Search for the cell housing the specified text and yield its (x, y) center coordinate. 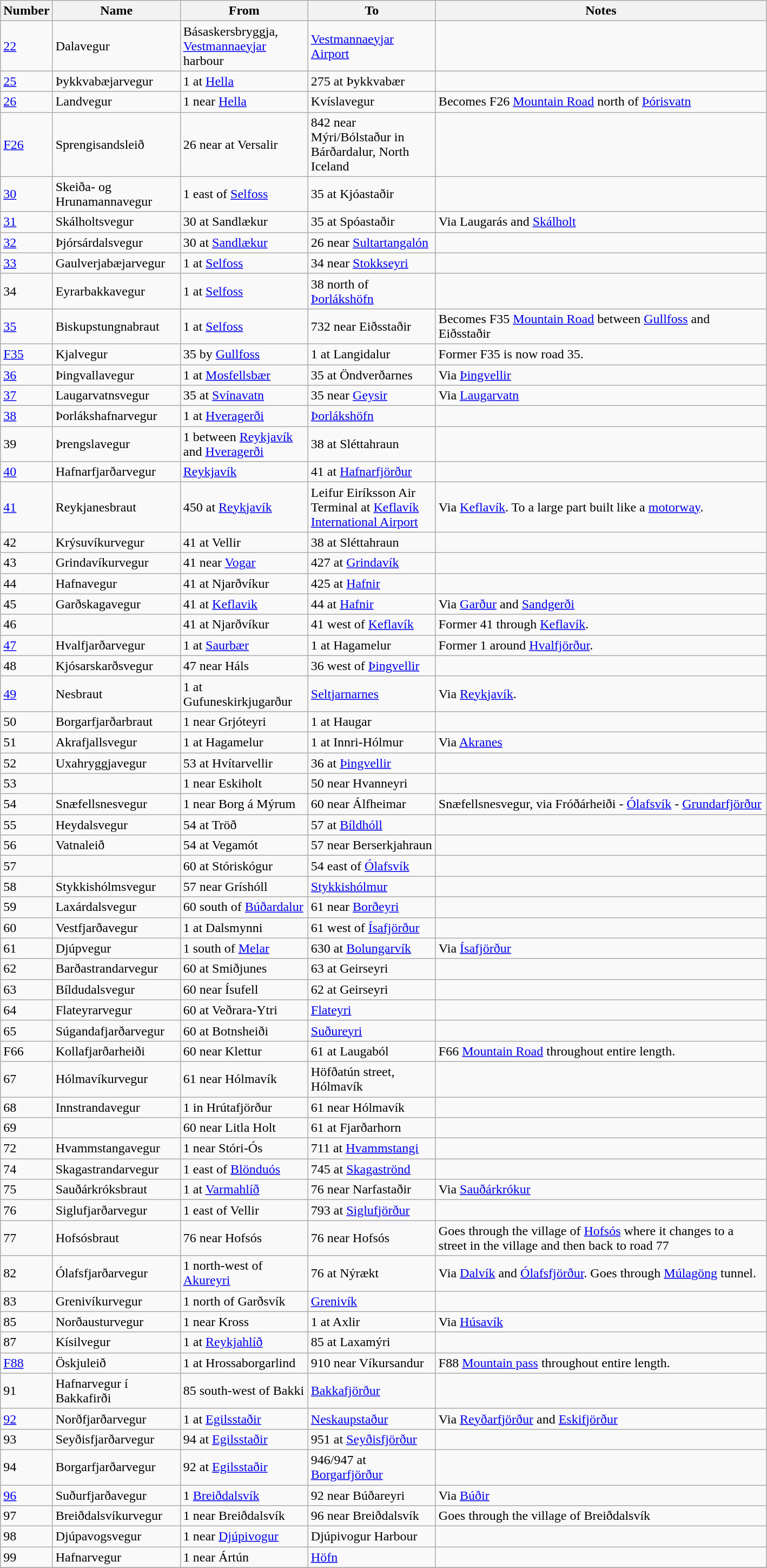
31 (27, 222)
Via Þingvellir (600, 375)
1 at Innri-Hólmur (372, 742)
Þykkvabæjarvegur (116, 81)
Garðskagavegur (116, 604)
1 at Egilsstaðir (244, 1419)
1 at Haugar (372, 721)
43 (27, 563)
Stykkishólmur (372, 887)
41 at Keflavik (244, 604)
57 (27, 866)
F66 Mountain Road throughout entire length. (600, 1051)
54 at Vegamót (244, 845)
47 near Háls (244, 666)
92 (27, 1419)
Snæfellsnesvegur (116, 804)
842 near Mýri/Bólstaður in Bárðardalur, North Iceland (372, 144)
60 south of Búðardalur (244, 907)
44 (27, 583)
94 at Egilsstaðir (244, 1439)
Bakkafjörður (372, 1391)
53 at Hvítarvellir (244, 763)
60 near Klettur (244, 1051)
Hvammstangavegur (116, 1149)
Number (27, 11)
Öskjuleið (116, 1363)
1 near Stóri-Ós (244, 1149)
Laxárdalsvegur (116, 907)
41 near Vogar (244, 563)
67 (27, 1079)
25 (27, 81)
Bíldudalsvegur (116, 989)
1 at Saurbær (244, 645)
Hafnarfjarðarvegur (116, 472)
1 near Djúpivogur (244, 1537)
46 (27, 625)
50 (27, 721)
1 at Gufuneskirkjugarður (244, 694)
Þorlákshafnarvegur (116, 416)
1 near Ártún (244, 1557)
76 at Nýrækt (372, 1273)
57 near Gríshóll (244, 887)
38 north of Þorlákshöfn (372, 291)
Borgarfjarðarvegur (116, 1467)
57 near Berserkjahraun (372, 845)
41 at Vellir (244, 542)
Básaskersbryggja, Vestmannaeyjar harbour (244, 46)
Nesbraut (116, 694)
44 at Hafnir (372, 604)
946/947 at Borgarfjörður (372, 1467)
F26 (27, 144)
49 (27, 694)
Suðurfjarðavegur (116, 1495)
Neskaupstaður (372, 1419)
Kísilvegur (116, 1342)
60 at Smiðjunes (244, 969)
74 (27, 1169)
60 at Veðrara-Ytri (244, 1010)
69 (27, 1128)
Kvíslavegur (372, 102)
51 (27, 742)
Via Laugarás and Skálholt (600, 222)
Via Reykjavík. (600, 694)
68 (27, 1107)
22 (27, 46)
Kollafjarðarheiði (116, 1051)
Akrafjallsvegur (116, 742)
35 near Geysir (372, 396)
54 east of Ólafsvík (372, 866)
275 at Þykkvabær (372, 81)
Siglufjarðarvegur (116, 1210)
711 at Hvammstangi (372, 1149)
Seltjarnarnes (372, 694)
732 near Eiðsstaðir (372, 326)
61 (27, 948)
Flateyri (372, 1010)
Súgandafjarðarvegur (116, 1031)
41 at Hafnarfjörður (372, 472)
1 east of Vellir (244, 1210)
1 at Langidalur (372, 354)
1 near Eskiholt (244, 784)
91 (27, 1391)
61 west of Ísafjörður (372, 928)
Reykjanesbraut (116, 507)
60 near Litla Holt (244, 1128)
Via Keflavík. To a large part built like a motorway. (600, 507)
Sprengisandsleið (116, 144)
Kjalvegur (116, 354)
Borgarfjarðarbraut (116, 721)
40 (27, 472)
75 (27, 1190)
951 at Seyðisfjörður (372, 1439)
36 at Þingvellir (372, 763)
55 (27, 825)
97 (27, 1516)
Norðausturvegur (116, 1322)
Via Reyðarfjörður and Eskifjörður (600, 1419)
34 (27, 291)
35 at Spóastaðir (372, 222)
Grenivíkurvegur (116, 1301)
60 near Ísufell (244, 989)
60 at Botnsheiði (244, 1031)
Þjórsárdalsvegur (116, 242)
54 at Tröð (244, 825)
Notes (600, 11)
Höfðatún street, Hólmavík (372, 1079)
99 (27, 1557)
Ólafsfjarðarvegur (116, 1273)
Þingvallavegur (116, 375)
Biskupstungnabraut (116, 326)
1 east of Selfoss (244, 194)
52 (27, 763)
Djúpivogur Harbour (372, 1537)
Skeiða- og Hrunamannavegur (116, 194)
Via Garður and Sandgerði (600, 604)
Vatnaleið (116, 845)
41 (27, 507)
82 (27, 1273)
1 near Grjóteyri (244, 721)
Dalavegur (116, 46)
42 (27, 542)
50 near Hvanneyri (372, 784)
83 (27, 1301)
56 (27, 845)
Laugarvatnsvegur (116, 396)
Höfn (372, 1557)
Heydalsvegur (116, 825)
Former 1 around Hvalfjörður. (600, 645)
60 at Stóriskógur (244, 866)
To (372, 11)
910 near Víkursandur (372, 1363)
F35 (27, 354)
62 (27, 969)
93 (27, 1439)
427 at Grindavík (372, 563)
Landvegur (116, 102)
Vestmannaeyjar Airport (372, 46)
61 at Fjarðarhorn (372, 1128)
Norðfjarðarvegur (116, 1419)
630 at Bolungarvík (372, 948)
F66 (27, 1051)
Djúpvegur (116, 948)
Þorlákshöfn (372, 416)
61 at Laugaból (372, 1051)
33 (27, 263)
Kjósarskarðsvegur (116, 666)
36 (27, 375)
63 at Geirseyri (372, 969)
Innstrandavegur (116, 1107)
32 (27, 242)
37 (27, 396)
Hafnarvegur í Bakkafirði (116, 1391)
96 (27, 1495)
Hofsósbraut (116, 1238)
Suðureyri (372, 1031)
Goes through the village of Hofsós where it changes to a street in the village and then back to road 77 (600, 1238)
35 at Svínavatn (244, 396)
745 at Skagaströnd (372, 1169)
1 south of Melar (244, 948)
Via Búðir (600, 1495)
1 at Axlir (372, 1322)
1 north-west of Akureyri (244, 1273)
38 (27, 416)
35 by Gullfoss (244, 354)
1 at Hrossaborgarlind (244, 1363)
1 at Mosfellsbær (244, 375)
76 near Narfastaðir (372, 1190)
Hólmavíkurvegur (116, 1079)
1 at Varmahlíð (244, 1190)
1 at Hella (244, 81)
26 near at Versalir (244, 144)
72 (27, 1149)
Snæfellsnesvegur, via Fróðárheiði - Ólafsvík - Grundarfjörður (600, 804)
Hvalfjarðarvegur (116, 645)
Djúpavogsvegur (116, 1537)
Skagastrandarvegur (116, 1169)
Vestfjarðavegur (116, 928)
Via Akranes (600, 742)
Skálholtsvegur (116, 222)
48 (27, 666)
36 west of Þingvellir (372, 666)
85 at Laxamýri (372, 1342)
1 between Reykjavík and Hveragerði (244, 444)
65 (27, 1031)
94 (27, 1467)
1 near Borg á Mýrum (244, 804)
34 near Stokkseyri (372, 263)
92 at Egilsstaðir (244, 1467)
Flateyrarvegur (116, 1010)
Þrengslavegur (116, 444)
96 near Breiðdalsvík (372, 1516)
Reykjavík (244, 472)
Stykkishólmsvegur (116, 887)
Via Húsavík (600, 1322)
Via Sauðárkrókur (600, 1190)
1 at Reykjahlíð (244, 1342)
From (244, 11)
35 at Kjóastaðir (372, 194)
35 at Öndverðarnes (372, 375)
77 (27, 1238)
Becomes F26 Mountain Road north of Þórisvatn (600, 102)
1 at Dalsmynni (244, 928)
1 near Breiðdalsvík (244, 1516)
Via Ísafjörður (600, 948)
92 near Búðareyri (372, 1495)
F88 Mountain pass throughout entire length. (600, 1363)
58 (27, 887)
30 (27, 194)
1 Breiðdalsvík (244, 1495)
Hafnavegur (116, 583)
54 (27, 804)
47 (27, 645)
425 at Hafnir (372, 583)
62 at Geirseyri (372, 989)
61 near Borðeyri (372, 907)
60 near Álfheimar (372, 804)
1 near Hella (244, 102)
Via Dalvík and Ólafsfjörður. Goes through Múlagöng tunnel. (600, 1273)
1 east of Blönduós (244, 1169)
85 south-west of Bakki (244, 1391)
60 (27, 928)
Barðastrandarvegur (116, 969)
59 (27, 907)
26 near Sultartangalón (372, 242)
Former F35 is now road 35. (600, 354)
85 (27, 1322)
57 at Bíldhóll (372, 825)
Grenivík (372, 1301)
63 (27, 989)
793 at Siglufjörður (372, 1210)
98 (27, 1537)
Seyðisfjarðarvegur (116, 1439)
450 at Reykjavík (244, 507)
26 (27, 102)
53 (27, 784)
64 (27, 1010)
Name (116, 11)
Former 41 through Keflavík. (600, 625)
Grindavíkurvegur (116, 563)
Eyrarbakkavegur (116, 291)
Leifur Eiríksson Air Terminal at Keflavík International Airport (372, 507)
1 near Kross (244, 1322)
Becomes F35 Mountain Road between Gullfoss and Eiðsstaðir (600, 326)
Krýsuvíkurvegur (116, 542)
Breiðdalsvíkurvegur (116, 1516)
Gaulverjabæjarvegur (116, 263)
41 west of Keflavík (372, 625)
35 (27, 326)
Hafnarvegur (116, 1557)
87 (27, 1342)
1 north of Garðsvík (244, 1301)
1 in Hrútafjörður (244, 1107)
39 (27, 444)
Uxahryggjavegur (116, 763)
76 (27, 1210)
F88 (27, 1363)
Sauðárkróksbraut (116, 1190)
Via Laugarvatn (600, 396)
1 at Hveragerði (244, 416)
45 (27, 604)
Goes through the village of Breiðdalsvík (600, 1516)
